Scan for the cell matching the given text and deliver its (X, Y) coordinate at center. 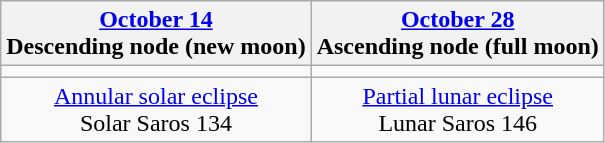
Annular solar eclipseSolar Saros 134 (156, 110)
Partial lunar eclipseLunar Saros 146 (458, 110)
October 14Descending node (new moon) (156, 34)
October 28Ascending node (full moon) (458, 34)
